Pinpoint the cell where the given text exists, returning its [X, Y] midpoint coordinate. 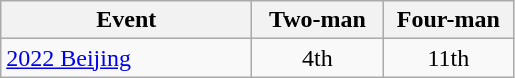
Four-man [448, 20]
11th [448, 58]
Two-man [318, 20]
4th [318, 58]
Event [126, 20]
2022 Beijing [126, 58]
